Output the (x, y) coordinate of the center of the cell containing the given text.  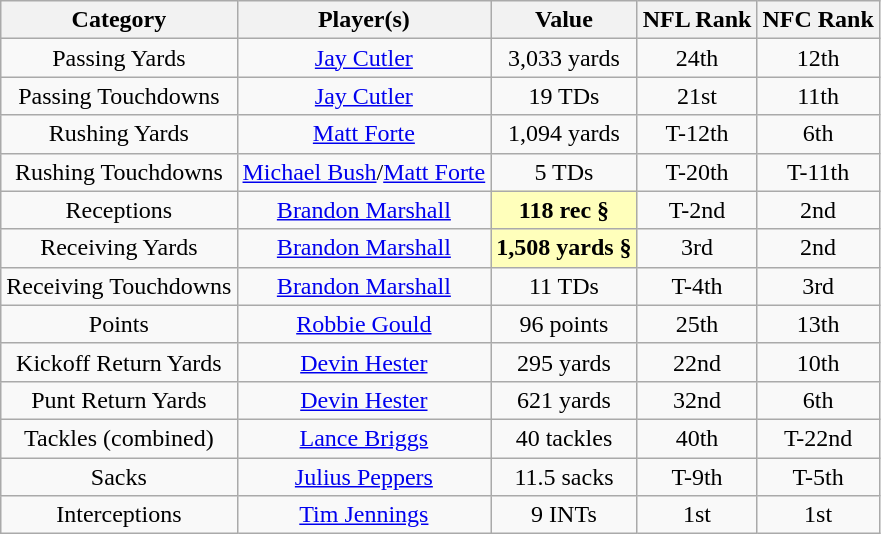
Passing Yards (119, 58)
Player(s) (364, 20)
Points (119, 324)
Category (119, 20)
T-2nd (697, 210)
1,508 yards § (564, 248)
25th (697, 324)
621 yards (564, 400)
Interceptions (119, 515)
32nd (697, 400)
Michael Bush/Matt Forte (364, 172)
NFL Rank (697, 20)
T-4th (697, 286)
21st (697, 96)
22nd (697, 362)
24th (697, 58)
Lance Briggs (364, 438)
T-11th (818, 172)
13th (818, 324)
NFC Rank (818, 20)
5 TDs (564, 172)
9 INTs (564, 515)
Matt Forte (364, 134)
10th (818, 362)
Rushing Yards (119, 134)
1,094 yards (564, 134)
T-22nd (818, 438)
295 yards (564, 362)
Value (564, 20)
11 TDs (564, 286)
Receptions (119, 210)
Kickoff Return Yards (119, 362)
T-12th (697, 134)
Julius Peppers (364, 477)
T-5th (818, 477)
Robbie Gould (364, 324)
40th (697, 438)
Receiving Yards (119, 248)
Rushing Touchdowns (119, 172)
12th (818, 58)
Sacks (119, 477)
11.5 sacks (564, 477)
T-20th (697, 172)
Punt Return Yards (119, 400)
Passing Touchdowns (119, 96)
T-9th (697, 477)
19 TDs (564, 96)
Tim Jennings (364, 515)
Tackles (combined) (119, 438)
40 tackles (564, 438)
3,033 yards (564, 58)
Receiving Touchdowns (119, 286)
96 points (564, 324)
11th (818, 96)
118 rec § (564, 210)
